Provide the [x, y] coordinate of the cell's center where the given text is located.  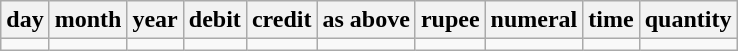
time [611, 20]
credit [282, 20]
rupee [450, 20]
year [155, 20]
day [25, 20]
month [88, 20]
numeral [534, 20]
quantity [688, 20]
debit [214, 20]
as above [366, 20]
